Return the [x, y] coordinate for the center point of the cell that contains the specified text.  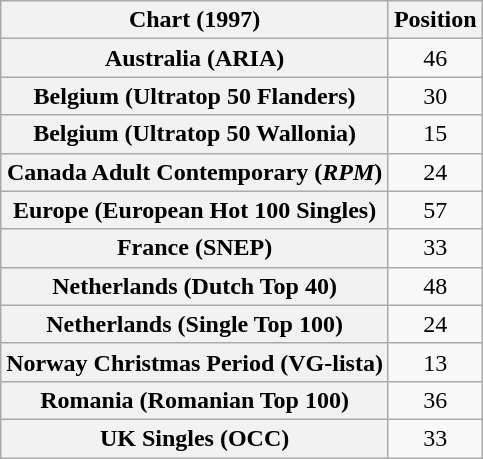
Canada Adult Contemporary (RPM) [195, 172]
Chart (1997) [195, 20]
Romania (Romanian Top 100) [195, 400]
France (SNEP) [195, 248]
Netherlands (Dutch Top 40) [195, 286]
48 [435, 286]
Europe (European Hot 100 Singles) [195, 210]
15 [435, 134]
Australia (ARIA) [195, 58]
13 [435, 362]
UK Singles (OCC) [195, 438]
Position [435, 20]
Norway Christmas Period (VG-lista) [195, 362]
Belgium (Ultratop 50 Flanders) [195, 96]
Netherlands (Single Top 100) [195, 324]
36 [435, 400]
Belgium (Ultratop 50 Wallonia) [195, 134]
57 [435, 210]
30 [435, 96]
46 [435, 58]
